Return the [X, Y] coordinate for the center point of the cell that contains the specified text.  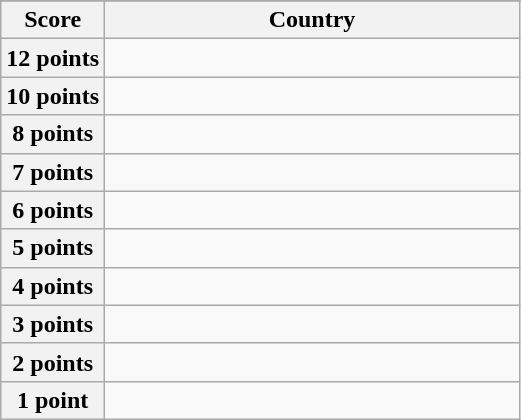
4 points [53, 286]
10 points [53, 96]
6 points [53, 210]
5 points [53, 248]
8 points [53, 134]
Country [312, 20]
7 points [53, 172]
3 points [53, 324]
1 point [53, 400]
2 points [53, 362]
12 points [53, 58]
Score [53, 20]
